Determine the (X, Y) coordinate at the center of the cell enclosing the given text.  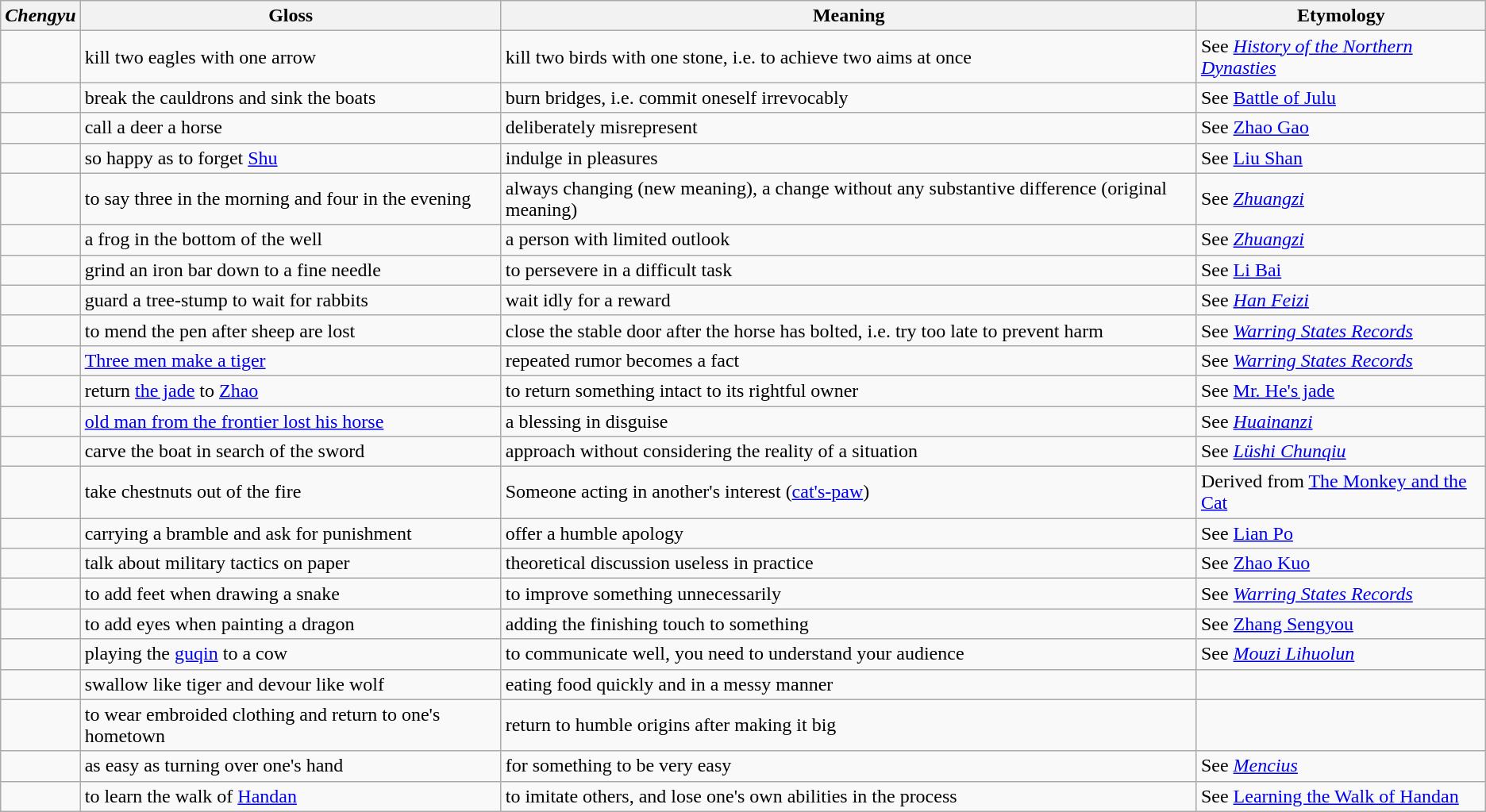
Chengyu (40, 16)
See Han Feizi (1341, 300)
See Battle of Julu (1341, 98)
See Mr. He's jade (1341, 391)
talk about military tactics on paper (291, 564)
See History of the Northern Dynasties (1341, 57)
as easy as turning over one's hand (291, 766)
See Liu Shan (1341, 158)
See Zhao Kuo (1341, 564)
See Li Bai (1341, 270)
See Huainanzi (1341, 421)
swallow like tiger and devour like wolf (291, 684)
a frog in the bottom of the well (291, 240)
See Lian Po (1341, 533)
carrying a bramble and ask for punishment (291, 533)
Etymology (1341, 16)
theoretical discussion useless in practice (849, 564)
See Zhang Sengyou (1341, 624)
adding the finishing touch to something (849, 624)
burn bridges, i.e. commit oneself irrevocably (849, 98)
See Lüshi Chunqiu (1341, 452)
playing the guqin to a cow (291, 654)
See Learning the Walk of Handan (1341, 796)
Three men make a tiger (291, 360)
Derived from The Monkey and the Cat (1341, 492)
kill two birds with one stone, i.e. to achieve two aims at once (849, 57)
return to humble origins after making it big (849, 725)
repeated rumor becomes a fact (849, 360)
break the cauldrons and sink the boats (291, 98)
to improve something unnecessarily (849, 594)
offer a humble apology (849, 533)
carve the boat in search of the sword (291, 452)
eating food quickly and in a messy manner (849, 684)
a blessing in disguise (849, 421)
grind an iron bar down to a fine needle (291, 270)
deliberately misrepresent (849, 128)
to return something intact to its rightful owner (849, 391)
See Mouzi Lihuolun (1341, 654)
to mend the pen after sheep are lost (291, 330)
call a deer a horse (291, 128)
to communicate well, you need to understand your audience (849, 654)
See Zhao Gao (1341, 128)
to imitate others, and lose one's own abilities in the process (849, 796)
See Mencius (1341, 766)
always changing (new meaning), a change without any substantive difference (original meaning) (849, 198)
approach without considering the reality of a situation (849, 452)
to add eyes when painting a dragon (291, 624)
Gloss (291, 16)
close the stable door after the horse has bolted, i.e. try too late to prevent harm (849, 330)
to add feet when drawing a snake (291, 594)
Meaning (849, 16)
to say three in the morning and four in the evening (291, 198)
a person with limited outlook (849, 240)
take chestnuts out of the fire (291, 492)
return the jade to Zhao (291, 391)
Someone acting in another's interest (cat's-paw) (849, 492)
wait idly for a reward (849, 300)
so happy as to forget Shu (291, 158)
to learn the walk of Handan (291, 796)
kill two eagles with one arrow (291, 57)
old man from the frontier lost his horse (291, 421)
for something to be very easy (849, 766)
guard a tree-stump to wait for rabbits (291, 300)
indulge in pleasures (849, 158)
to persevere in a difficult task (849, 270)
to wear embroided clothing and return to one's hometown (291, 725)
